Determine the [x, y] coordinate at the center of the cell enclosing the given text.  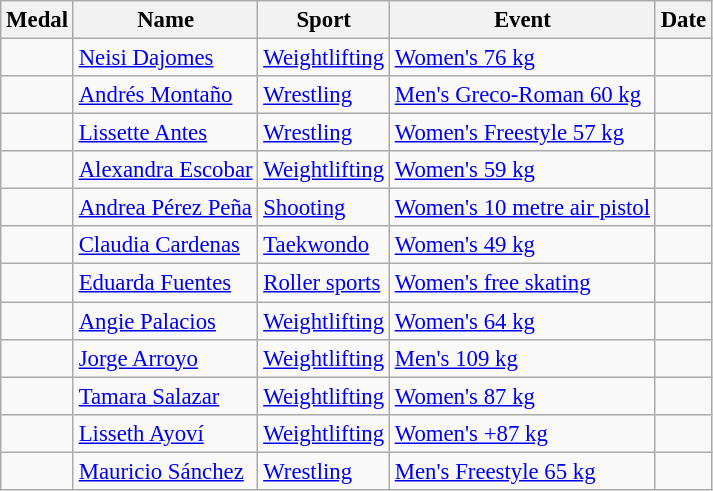
Alexandra Escobar [166, 170]
Men's 109 kg [522, 358]
Medal [38, 20]
Women's 76 kg [522, 58]
Women's 10 metre air pistol [522, 208]
Lisseth Ayoví [166, 433]
Neisi Dajomes [166, 58]
Eduarda Fuentes [166, 283]
Date [683, 20]
Mauricio Sánchez [166, 471]
Women's free skating [522, 283]
Men's Greco-Roman 60 kg [522, 95]
Andrés Montaño [166, 95]
Andrea Pérez Peña [166, 208]
Tamara Salazar [166, 396]
Women's 59 kg [522, 170]
Men's Freestyle 65 kg [522, 471]
Taekwondo [324, 245]
Women's 49 kg [522, 245]
Women's 87 kg [522, 396]
Shooting [324, 208]
Sport [324, 20]
Roller sports [324, 283]
Jorge Arroyo [166, 358]
Name [166, 20]
Angie Palacios [166, 321]
Women's 64 kg [522, 321]
Event [522, 20]
Claudia Cardenas [166, 245]
Women's Freestyle 57 kg [522, 133]
Lissette Antes [166, 133]
Women's +87 kg [522, 433]
